Search for the cell housing the specified text and yield its [x, y] center coordinate. 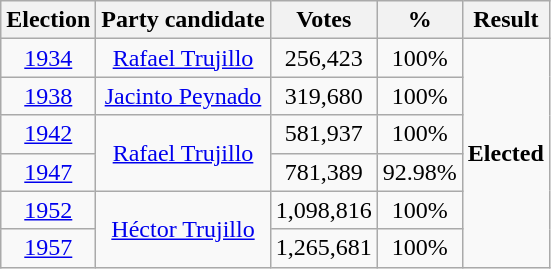
1,265,681 [324, 248]
1942 [48, 134]
Héctor Trujillo [183, 229]
1938 [48, 96]
256,423 [324, 58]
1952 [48, 210]
Result [506, 20]
Party candidate [183, 20]
319,680 [324, 96]
92.98% [420, 172]
1934 [48, 58]
Jacinto Peynado [183, 96]
781,389 [324, 172]
Election [48, 20]
1947 [48, 172]
Elected [506, 153]
Votes [324, 20]
1,098,816 [324, 210]
581,937 [324, 134]
1957 [48, 248]
% [420, 20]
